Pinpoint the cell where the given text exists, returning its (X, Y) midpoint coordinate. 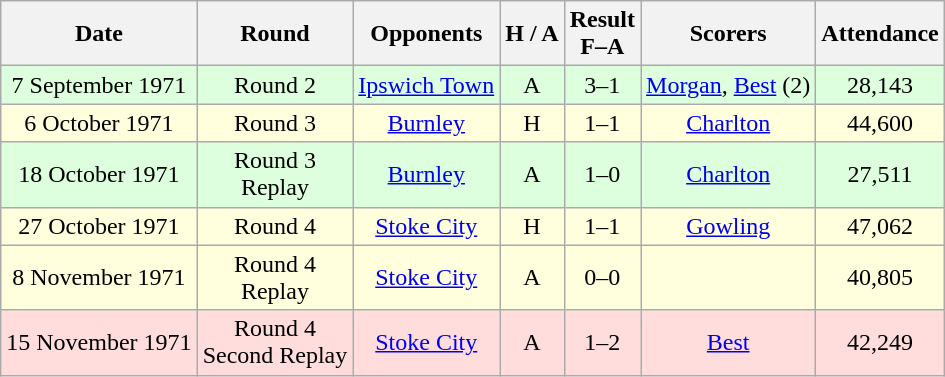
Best (728, 342)
8 November 1971 (99, 278)
Ipswich Town (426, 85)
Round 3Replay (275, 174)
27 October 1971 (99, 226)
47,062 (880, 226)
40,805 (880, 278)
3–1 (602, 85)
1–0 (602, 174)
Round 3 (275, 123)
Round (275, 34)
Gowling (728, 226)
42,249 (880, 342)
Round 4Replay (275, 278)
Date (99, 34)
Opponents (426, 34)
Round 4Second Replay (275, 342)
27,511 (880, 174)
Morgan, Best (2) (728, 85)
6 October 1971 (99, 123)
H / A (532, 34)
18 October 1971 (99, 174)
0–0 (602, 278)
Round 2 (275, 85)
Round 4 (275, 226)
7 September 1971 (99, 85)
44,600 (880, 123)
1–2 (602, 342)
Attendance (880, 34)
Scorers (728, 34)
28,143 (880, 85)
ResultF–A (602, 34)
15 November 1971 (99, 342)
